Provide the (X, Y) coordinate of the cell's center where the given text is located.  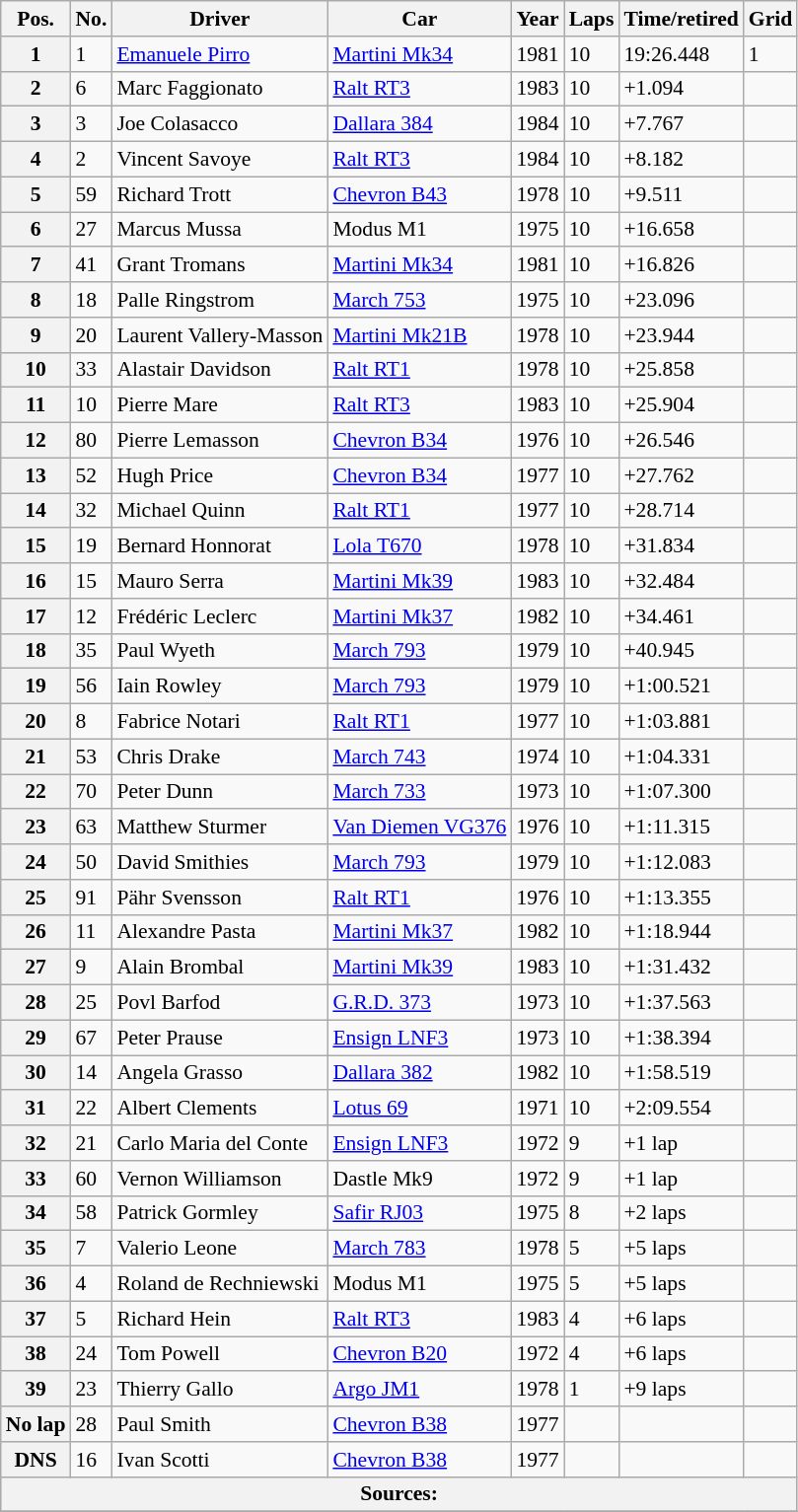
Marc Faggionato (219, 89)
+16.826 (681, 265)
59 (91, 194)
No. (91, 19)
Pähr Svensson (219, 898)
+1:07.300 (681, 792)
Martini Mk21B (419, 335)
Frédéric Leclerc (219, 616)
Driver (219, 19)
Van Diemen VG376 (419, 828)
Matthew Sturmer (219, 828)
Peter Dunn (219, 792)
Valerio Leone (219, 1249)
Car (419, 19)
Peter Prause (219, 1038)
17 (36, 616)
Marcus Mussa (219, 230)
50 (91, 862)
91 (91, 898)
Richard Trott (219, 194)
+40.945 (681, 651)
+23.944 (681, 335)
Thierry Gallo (219, 1390)
36 (36, 1284)
Roland de Rechniewski (219, 1284)
Dastle Mk9 (419, 1179)
+1.094 (681, 89)
+1:37.563 (681, 1003)
+28.714 (681, 511)
Vernon Williamson (219, 1179)
Alastair Davidson (219, 370)
+1:12.083 (681, 862)
+23.096 (681, 300)
+2:09.554 (681, 1109)
+27.762 (681, 475)
+34.461 (681, 616)
26 (36, 932)
Sources: (399, 1494)
Joe Colasacco (219, 124)
Bernard Honnorat (219, 546)
19:26.448 (681, 54)
Povl Barfod (219, 1003)
37 (36, 1319)
DNS (36, 1460)
13 (36, 475)
+32.484 (681, 581)
Albert Clements (219, 1109)
+1:38.394 (681, 1038)
Carlo Maria del Conte (219, 1143)
Palle Ringstrom (219, 300)
Argo JM1 (419, 1390)
Dallara 382 (419, 1073)
Pos. (36, 19)
+16.658 (681, 230)
+8.182 (681, 160)
Ivan Scotti (219, 1460)
+1:11.315 (681, 828)
+26.546 (681, 441)
Angela Grasso (219, 1073)
Tom Powell (219, 1354)
Patrick Gormley (219, 1213)
Chevron B43 (419, 194)
+1:04.331 (681, 756)
Richard Hein (219, 1319)
Lola T670 (419, 546)
Hugh Price (219, 475)
63 (91, 828)
52 (91, 475)
March 733 (419, 792)
41 (91, 265)
Year (537, 19)
Chris Drake (219, 756)
Paul Wyeth (219, 651)
Dallara 384 (419, 124)
1971 (537, 1109)
34 (36, 1213)
+9.511 (681, 194)
Grant Tromans (219, 265)
+1:13.355 (681, 898)
Time/retired (681, 19)
Mauro Serra (219, 581)
+25.904 (681, 405)
+1:00.521 (681, 686)
Fabrice Notari (219, 722)
Lotus 69 (419, 1109)
30 (36, 1073)
Iain Rowley (219, 686)
29 (36, 1038)
58 (91, 1213)
Pierre Lemasson (219, 441)
60 (91, 1179)
No lap (36, 1424)
39 (36, 1390)
56 (91, 686)
Michael Quinn (219, 511)
David Smithies (219, 862)
+1:18.944 (681, 932)
38 (36, 1354)
67 (91, 1038)
1974 (537, 756)
+2 laps (681, 1213)
+1:58.519 (681, 1073)
+31.834 (681, 546)
Alain Brombal (219, 968)
March 753 (419, 300)
+7.767 (681, 124)
Alexandre Pasta (219, 932)
80 (91, 441)
March 743 (419, 756)
Emanuele Pirro (219, 54)
+25.858 (681, 370)
Chevron B20 (419, 1354)
+1:03.881 (681, 722)
Laurent Vallery-Masson (219, 335)
31 (36, 1109)
53 (91, 756)
+1:31.432 (681, 968)
Pierre Mare (219, 405)
Vincent Savoye (219, 160)
Grid (771, 19)
Safir RJ03 (419, 1213)
+9 laps (681, 1390)
Laps (592, 19)
Paul Smith (219, 1424)
G.R.D. 373 (419, 1003)
70 (91, 792)
March 783 (419, 1249)
